Search for the cell housing the specified text and yield its (x, y) center coordinate. 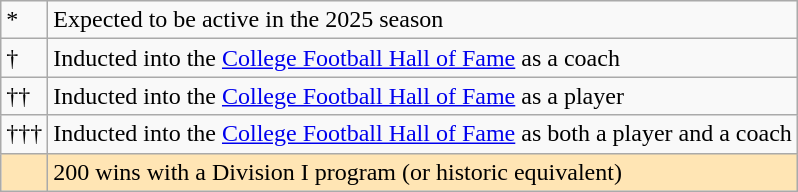
Inducted into the College Football Hall of Fame as both a player and a coach (423, 134)
††† (24, 134)
Inducted into the College Football Hall of Fame as a coach (423, 58)
†† (24, 96)
200 wins with a Division I program (or historic equivalent) (423, 172)
Inducted into the College Football Hall of Fame as a player (423, 96)
† (24, 58)
Expected to be active in the 2025 season (423, 20)
* (24, 20)
